For the text-containing cell, return its midpoint in (X, Y) coordinate format. 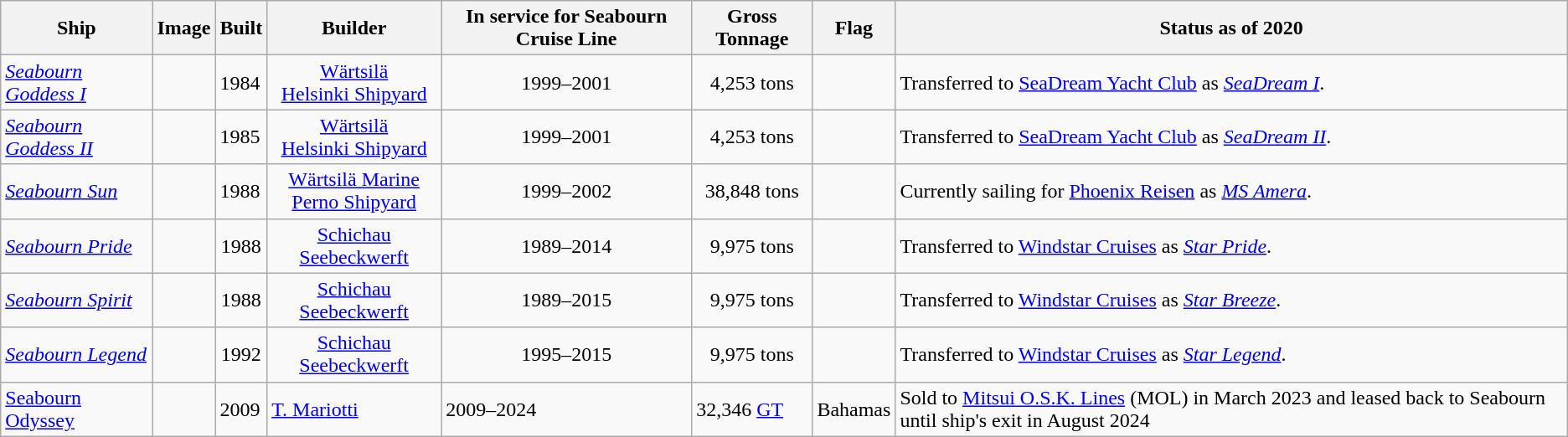
Builder (354, 28)
Seabourn Legend (77, 355)
Bahamas (854, 409)
Image (184, 28)
Seabourn Odyssey (77, 409)
Gross Tonnage (752, 28)
1995–2015 (566, 355)
Transferred to SeaDream Yacht Club as SeaDream I. (1231, 82)
1989–2015 (566, 300)
1984 (241, 82)
Transferred to Windstar Cruises as Star Breeze. (1231, 300)
Seabourn Goddess II (77, 137)
1992 (241, 355)
Seabourn Goddess I (77, 82)
1985 (241, 137)
Currently sailing for Phoenix Reisen as MS Amera. (1231, 191)
2009 (241, 409)
T. Mariotti (354, 409)
Seabourn Pride (77, 246)
Transferred to Windstar Cruises as Star Legend. (1231, 355)
Built (241, 28)
Ship (77, 28)
38,848 tons (752, 191)
1999–2002 (566, 191)
2009–2024 (566, 409)
Seabourn Sun (77, 191)
Sold to Mitsui O.S.K. Lines (MOL) in March 2023 and leased back to Seabourn until ship's exit in August 2024 (1231, 409)
1989–2014 (566, 246)
Transferred to SeaDream Yacht Club as SeaDream II. (1231, 137)
Flag (854, 28)
Wärtsilä MarinePerno Shipyard (354, 191)
In service for Seabourn Cruise Line (566, 28)
Seabourn Spirit (77, 300)
Status as of 2020 (1231, 28)
Transferred to Windstar Cruises as Star Pride. (1231, 246)
32,346 GT (752, 409)
